Extract the [X, Y] coordinate from the center of the cell holding the provided text.  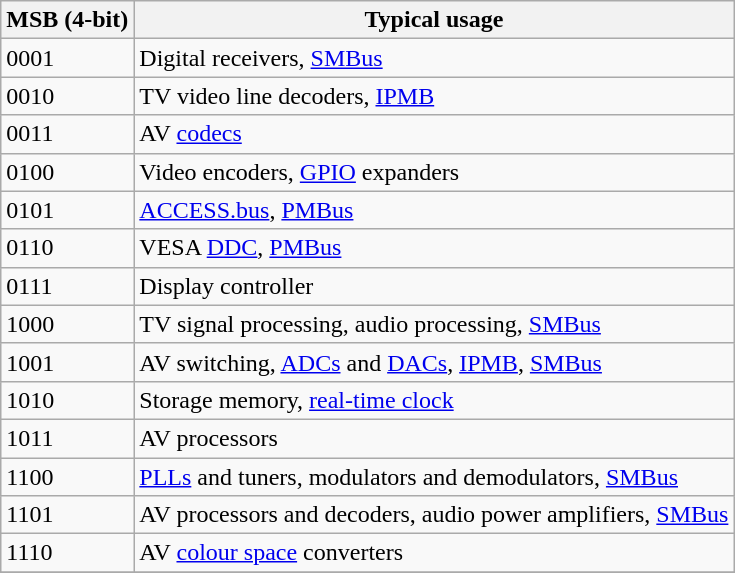
TV video line decoders, IPMB [434, 96]
AV colour space converters [434, 553]
AV codecs [434, 134]
Storage memory, real-time clock [434, 400]
PLLs and tuners, modulators and demodulators, SMBus [434, 477]
Digital receivers, SMBus [434, 58]
MSB (4-bit) [68, 20]
AV switching, ADCs and DACs, IPMB, SMBus [434, 362]
0011 [68, 134]
AV processors and decoders, audio power amplifiers, SMBus [434, 515]
AV processors [434, 438]
TV signal processing, audio processing, SMBus [434, 324]
1001 [68, 362]
0111 [68, 286]
0001 [68, 58]
0110 [68, 248]
1010 [68, 400]
Video encoders, GPIO expanders [434, 172]
0100 [68, 172]
1000 [68, 324]
ACCESS.bus, PMBus [434, 210]
1011 [68, 438]
1100 [68, 477]
1101 [68, 515]
Typical usage [434, 20]
1110 [68, 553]
Display controller [434, 286]
VESA DDC, PMBus [434, 248]
0010 [68, 96]
0101 [68, 210]
